Determine the [X, Y] coordinate at the center of the cell enclosing the given text.  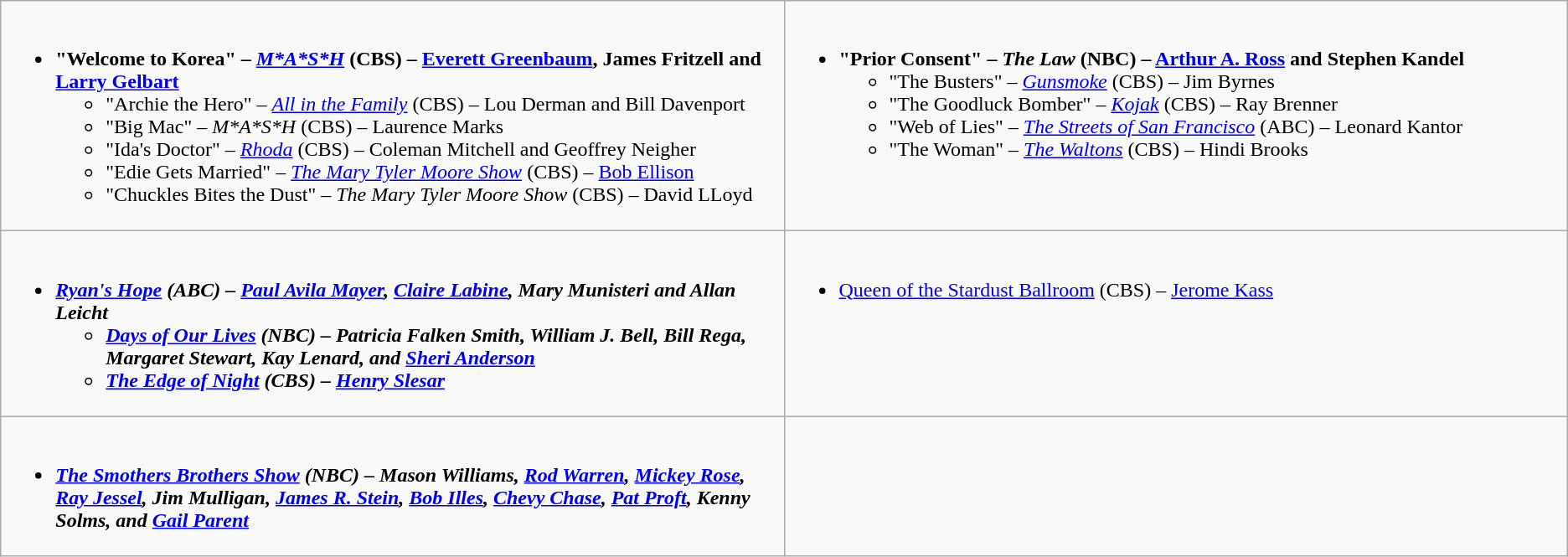
Queen of the Stardust Ballroom (CBS) – Jerome Kass [1176, 323]
